Find where the given text appears and provide that cell's center as [x, y] coordinate. 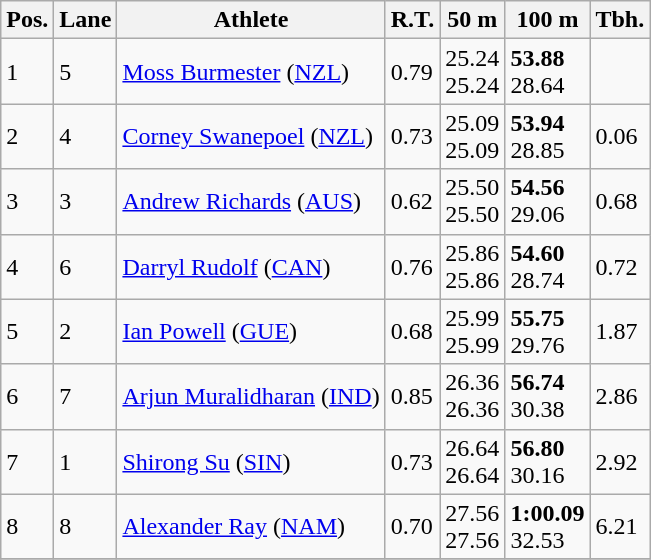
Corney Swanepoel (NZL) [251, 136]
54.5629.06 [548, 202]
1:00.0932.53 [548, 526]
0.79 [412, 72]
53.8828.64 [548, 72]
56.8030.16 [548, 462]
Pos. [28, 20]
Darryl Rudolf (CAN) [251, 266]
25.9925.99 [472, 332]
56.7430.38 [548, 396]
Shirong Su (SIN) [251, 462]
0.72 [620, 266]
25.8625.86 [472, 266]
26.3626.36 [472, 396]
100 m [548, 20]
R.T. [412, 20]
Alexander Ray (NAM) [251, 526]
53.9428.85 [548, 136]
55.7529.76 [548, 332]
Lane [86, 20]
25.0925.09 [472, 136]
Andrew Richards (AUS) [251, 202]
25.2425.24 [472, 72]
6.21 [620, 526]
0.62 [412, 202]
Ian Powell (GUE) [251, 332]
2.86 [620, 396]
Moss Burmester (NZL) [251, 72]
2.92 [620, 462]
25.5025.50 [472, 202]
Athlete [251, 20]
54.6028.74 [548, 266]
Tbh. [620, 20]
50 m [472, 20]
Arjun Muralidharan (IND) [251, 396]
0.85 [412, 396]
1.87 [620, 332]
0.06 [620, 136]
26.6426.64 [472, 462]
0.76 [412, 266]
0.70 [412, 526]
27.5627.56 [472, 526]
